Provide the [x, y] coordinate of the cell's center where the given text is located.  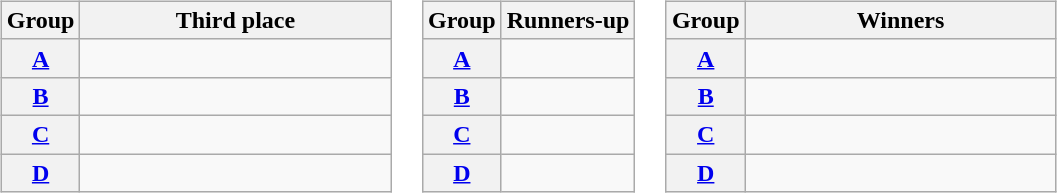
Winners [900, 20]
Runners-up [568, 20]
Third place [236, 20]
